Capture the cell that displays the provided text and extract its (X, Y) central coordinate. 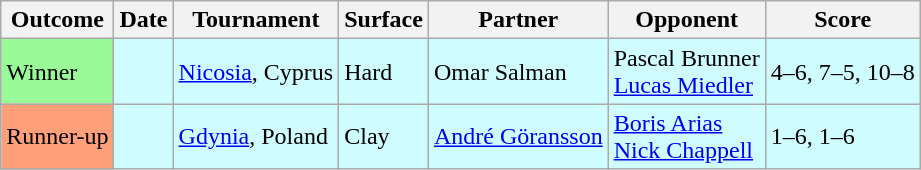
Winner (58, 72)
Runner-up (58, 136)
Nicosia, Cyprus (256, 72)
André Göransson (518, 136)
Boris Arias Nick Chappell (686, 136)
Pascal Brunner Lucas Miedler (686, 72)
Outcome (58, 20)
Gdynia, Poland (256, 136)
Hard (384, 72)
Date (144, 20)
Partner (518, 20)
Omar Salman (518, 72)
4–6, 7–5, 10–8 (842, 72)
1–6, 1–6 (842, 136)
Tournament (256, 20)
Surface (384, 20)
Score (842, 20)
Clay (384, 136)
Opponent (686, 20)
